Search for the cell housing the specified text and yield its [X, Y] center coordinate. 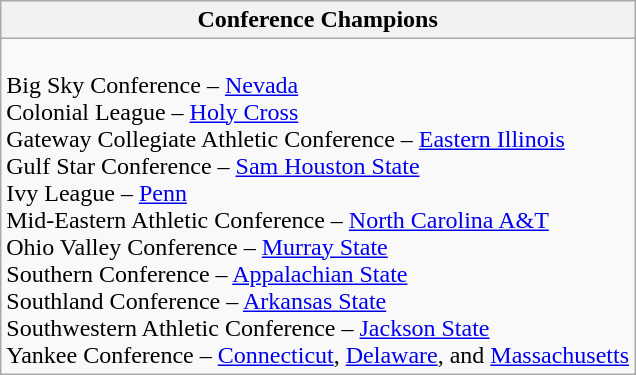
Conference Champions [318, 20]
